Capture the cell that displays the provided text and extract its [X, Y] central coordinate. 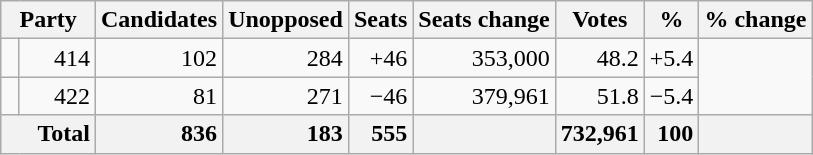
271 [286, 96]
+46 [380, 58]
Unopposed [286, 20]
Candidates [160, 20]
Total [48, 134]
Seats change [484, 20]
836 [160, 134]
+5.4 [672, 58]
353,000 [484, 58]
555 [380, 134]
Votes [600, 20]
732,961 [600, 134]
284 [286, 58]
422 [58, 96]
Party [48, 20]
81 [160, 96]
414 [58, 58]
51.8 [600, 96]
−46 [380, 96]
% [672, 20]
% change [756, 20]
48.2 [600, 58]
−5.4 [672, 96]
183 [286, 134]
379,961 [484, 96]
Seats [380, 20]
102 [160, 58]
100 [672, 134]
